For the text-containing cell, return its midpoint in (X, Y) coordinate format. 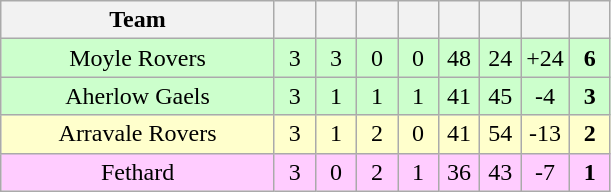
24 (500, 58)
36 (460, 172)
+24 (546, 58)
-4 (546, 96)
Moyle Rovers (138, 58)
43 (500, 172)
Team (138, 20)
54 (500, 134)
Fethard (138, 172)
48 (460, 58)
-7 (546, 172)
Aherlow Gaels (138, 96)
-13 (546, 134)
6 (590, 58)
Arravale Rovers (138, 134)
45 (500, 96)
